Output the (X, Y) coordinate of the center of the cell containing the given text.  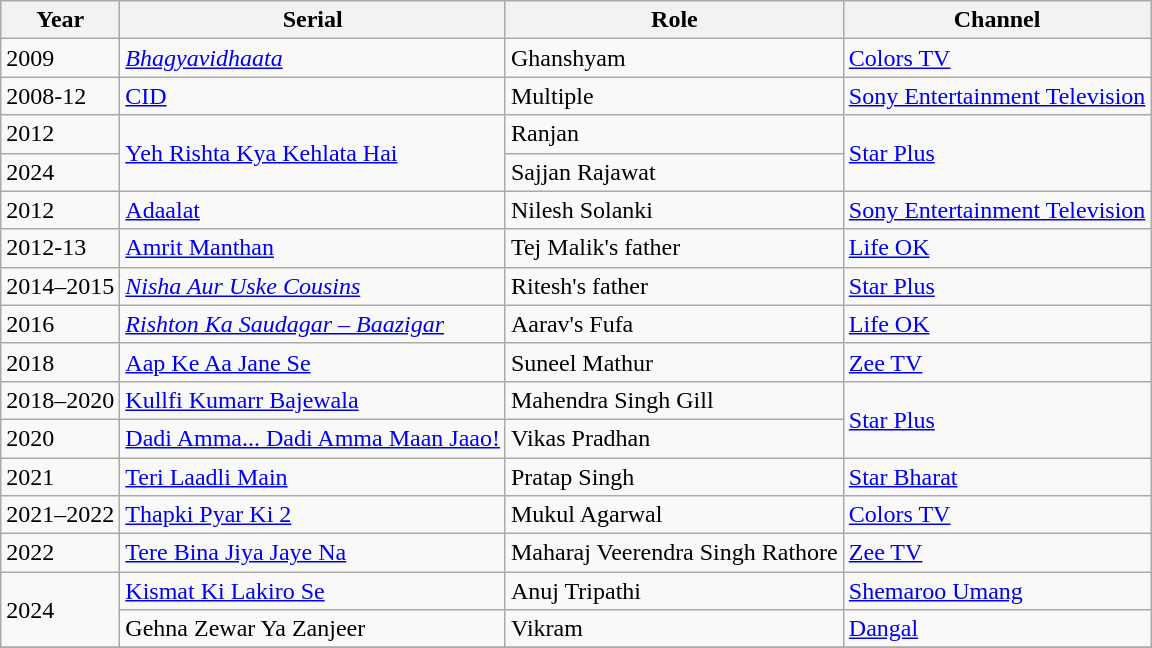
Anuj Tripathi (674, 591)
Serial (313, 20)
Thapki Pyar Ki 2 (313, 515)
Aap Ke Aa Jane Se (313, 362)
Ranjan (674, 134)
2021 (60, 477)
Ghanshyam (674, 58)
Vikas Pradhan (674, 438)
2016 (60, 324)
Multiple (674, 96)
2009 (60, 58)
2012-13 (60, 248)
Kullfi Kumarr Bajewala (313, 400)
Teri Laadli Main (313, 477)
Dadi Amma... Dadi Amma Maan Jaao! (313, 438)
2021–2022 (60, 515)
Adaalat (313, 210)
Channel (997, 20)
Suneel Mathur (674, 362)
2018 (60, 362)
Role (674, 20)
Bhagyavidhaata (313, 58)
Amrit Manthan (313, 248)
2018–2020 (60, 400)
2014–2015 (60, 286)
Nilesh Solanki (674, 210)
Shemaroo Umang (997, 591)
CID (313, 96)
Dangal (997, 629)
Tere Bina Jiya Jaye Na (313, 553)
Star Bharat (997, 477)
Mukul Agarwal (674, 515)
Mahendra Singh Gill (674, 400)
Gehna Zewar Ya Zanjeer (313, 629)
Sajjan Rajawat (674, 172)
Ritesh's father (674, 286)
Rishton Ka Saudagar – Baazigar (313, 324)
Maharaj Veerendra Singh Rathore (674, 553)
Year (60, 20)
Aarav's Fufa (674, 324)
2008-12 (60, 96)
Tej Malik's father (674, 248)
Vikram (674, 629)
2022 (60, 553)
2020 (60, 438)
Yeh Rishta Kya Kehlata Hai (313, 153)
Pratap Singh (674, 477)
Nisha Aur Uske Cousins (313, 286)
Kismat Ki Lakiro Se (313, 591)
